Pinpoint the cell where the given text exists, returning its (x, y) midpoint coordinate. 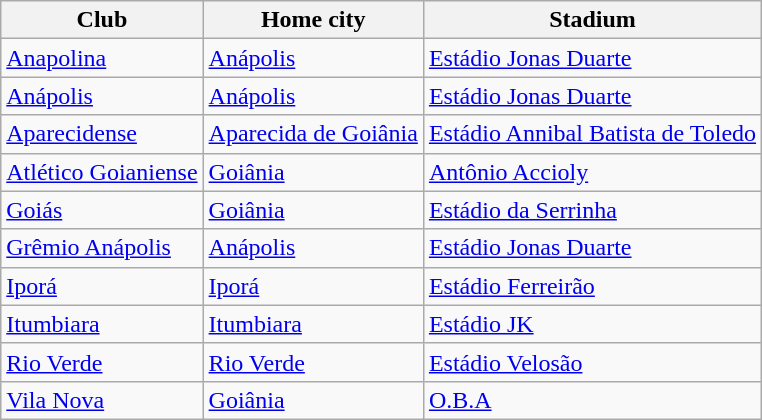
Estádio Velosão (592, 362)
Anapolina (102, 58)
O.B.A (592, 400)
Estádio da Serrinha (592, 210)
Estádio Ferreirão (592, 286)
Grêmio Anápolis (102, 248)
Vila Nova (102, 400)
Club (102, 20)
Antônio Accioly (592, 172)
Goiás (102, 210)
Aparecidense (102, 134)
Home city (313, 20)
Aparecida de Goiânia (313, 134)
Estádio Annibal Batista de Toledo (592, 134)
Estádio JK (592, 324)
Atlético Goianiense (102, 172)
Stadium (592, 20)
